Determine the (x, y) coordinate at the center of the cell enclosing the given text.  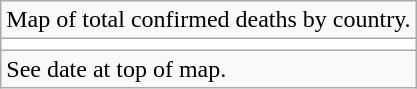
Map of total confirmed deaths by country. (208, 20)
See date at top of map. (208, 69)
